Output the [X, Y] coordinate of the center of the cell containing the given text.  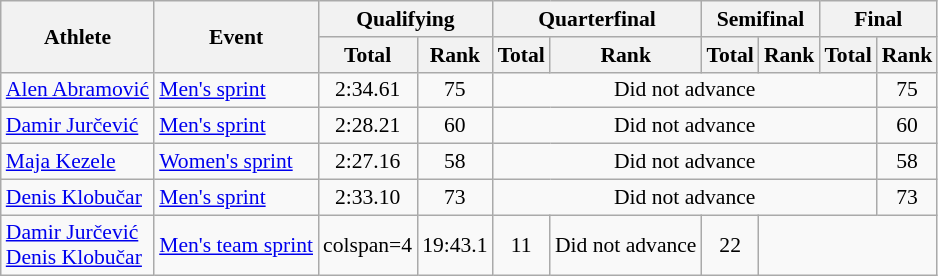
Maja Kezele [78, 162]
2:28.21 [368, 126]
Semifinal [761, 19]
2:27.16 [368, 162]
19:43.1 [454, 246]
Denis Klobučar [78, 197]
11 [522, 246]
Qualifying [406, 19]
Alen Abramović [78, 90]
Quarterfinal [598, 19]
Final [878, 19]
22 [730, 246]
Women's sprint [236, 162]
Event [236, 36]
2:33.10 [368, 197]
Damir Jurčević [78, 126]
Damir JurčevićDenis Klobučar [78, 246]
colspan=4 [368, 246]
Athlete [78, 36]
Men's team sprint [236, 246]
2:34.61 [368, 90]
